For the text-containing cell, return its midpoint in [X, Y] coordinate format. 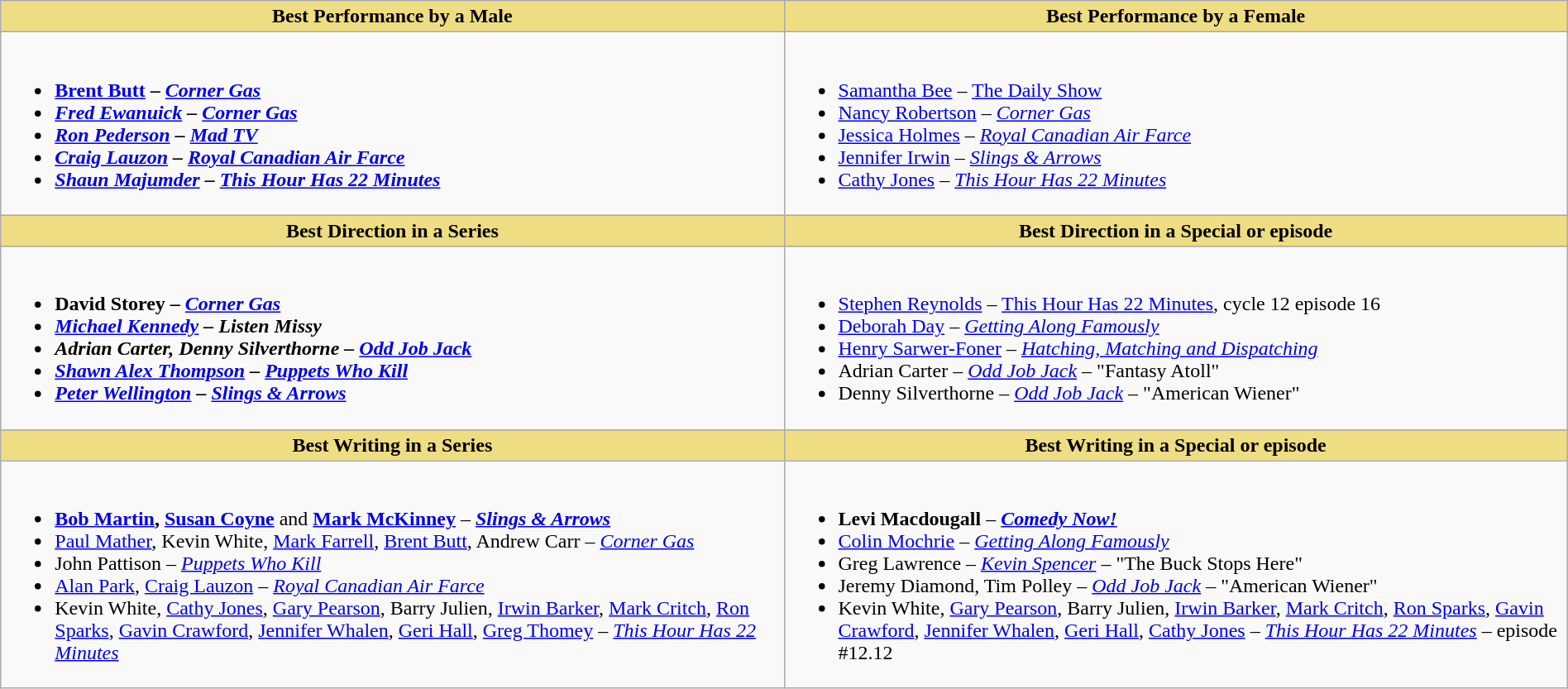
Best Performance by a Female [1176, 17]
Best Writing in a Series [392, 445]
Best Writing in a Special or episode [1176, 445]
Best Performance by a Male [392, 17]
Best Direction in a Special or episode [1176, 231]
Best Direction in a Series [392, 231]
